Determine the [X, Y] coordinate at the center of the cell enclosing the given text.  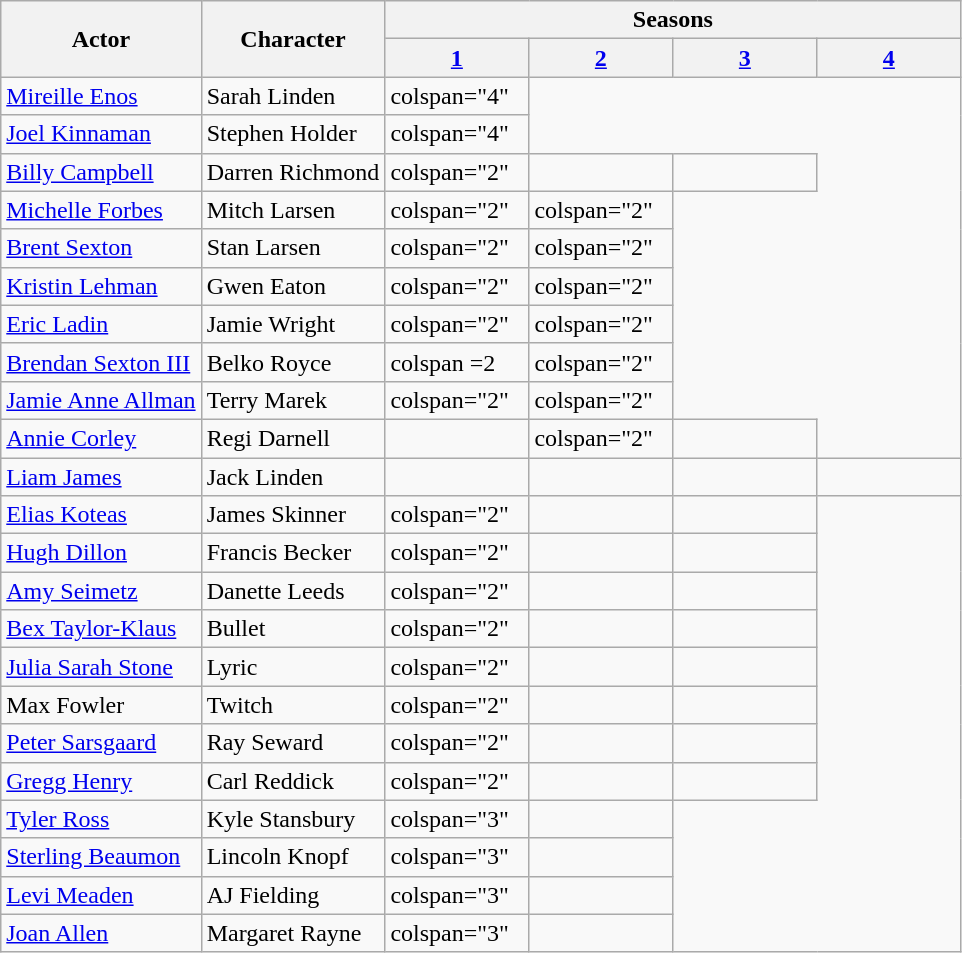
Lincoln Knopf [293, 857]
Kyle Stansbury [293, 819]
Eric Ladin [101, 324]
Lyric [293, 667]
Jamie Wright [293, 324]
Bex Taylor-Klaus [101, 629]
Joan Allen [101, 933]
1 [457, 58]
Joel Kinnaman [101, 134]
Michelle Forbes [101, 210]
Kristin Lehman [101, 286]
Peter Sarsgaard [101, 743]
Sarah Linden [293, 96]
Bullet [293, 629]
4 [889, 58]
Margaret Rayne [293, 933]
Jamie Anne Allman [101, 400]
Regi Darnell [293, 438]
3 [745, 58]
Brent Sexton [101, 248]
Mireille Enos [101, 96]
Amy Seimetz [101, 591]
Stephen Holder [293, 134]
Tyler Ross [101, 819]
Stan Larsen [293, 248]
Belko Royce [293, 362]
Darren Richmond [293, 172]
Mitch Larsen [293, 210]
Levi Meaden [101, 895]
2 [601, 58]
Ray Seward [293, 743]
Jack Linden [293, 477]
Carl Reddick [293, 781]
James Skinner [293, 515]
Hugh Dillon [101, 553]
Terry Marek [293, 400]
colspan =2 [457, 362]
Julia Sarah Stone [101, 667]
Gregg Henry [101, 781]
Liam James [101, 477]
Seasons [673, 20]
Actor [101, 39]
Character [293, 39]
Gwen Eaton [293, 286]
Twitch [293, 705]
Max Fowler [101, 705]
Sterling Beaumon [101, 857]
Francis Becker [293, 553]
Danette Leeds [293, 591]
AJ Fielding [293, 895]
Billy Campbell [101, 172]
Annie Corley [101, 438]
Brendan Sexton III [101, 362]
Elias Koteas [101, 515]
